Locate the cell with the specified text and output its (X, Y) center coordinate. 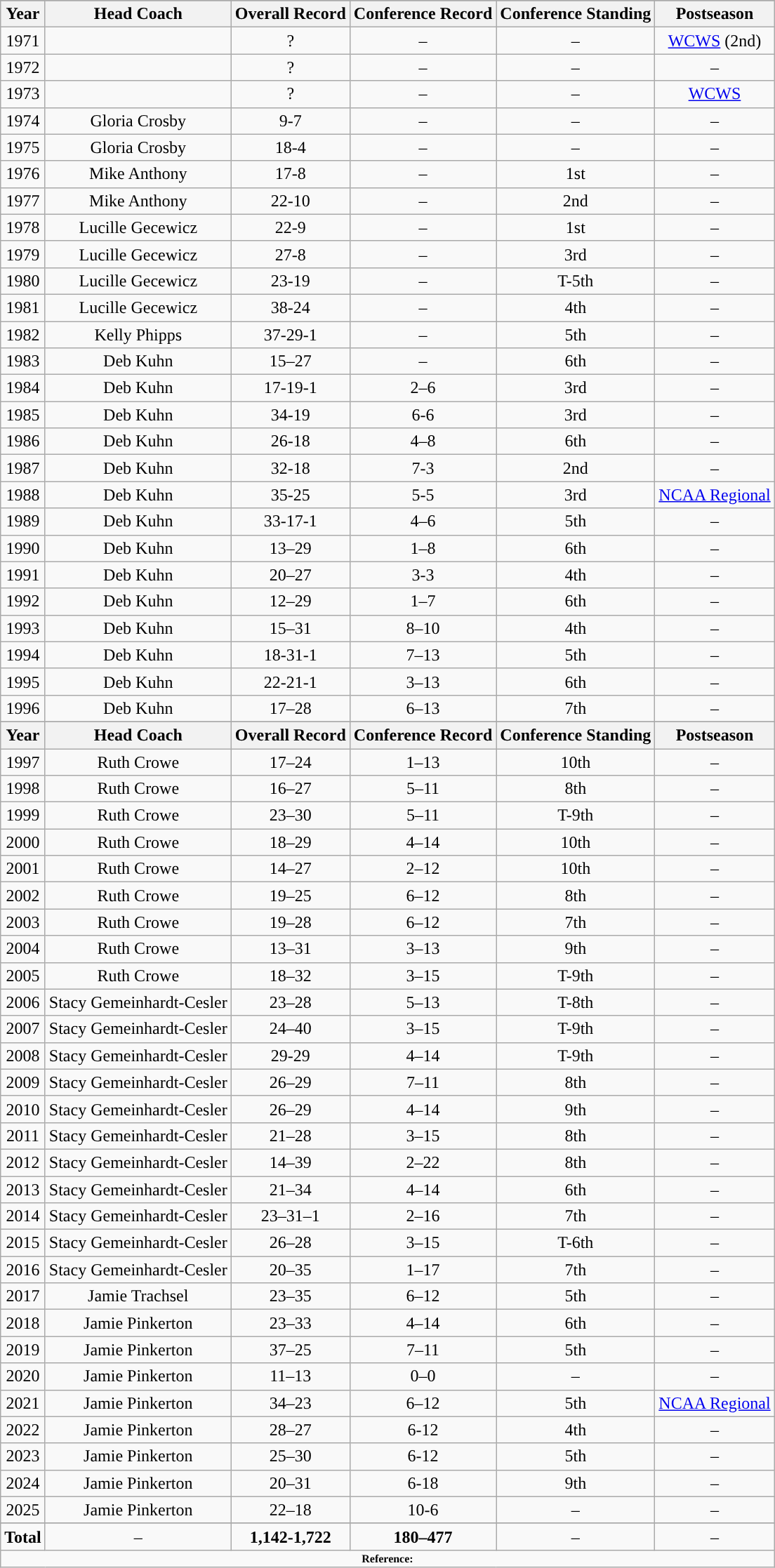
1971 (23, 41)
180–477 (423, 1536)
20–27 (291, 575)
1995 (23, 682)
1993 (23, 628)
Reference: (387, 1558)
33-17-1 (291, 521)
2–16 (423, 1216)
2001 (23, 869)
WCWS (715, 94)
2019 (23, 1350)
18-31-1 (291, 655)
1989 (23, 521)
11–13 (291, 1376)
5–13 (423, 1002)
37-29-1 (291, 335)
1992 (23, 602)
12–29 (291, 602)
1977 (23, 201)
2015 (23, 1243)
20–35 (291, 1270)
19–28 (291, 922)
2013 (23, 1190)
1987 (23, 468)
2023 (23, 1456)
1990 (23, 548)
27-8 (291, 254)
29-29 (291, 1056)
17–24 (291, 762)
1975 (23, 147)
4–6 (423, 521)
17–28 (291, 708)
1988 (23, 495)
1–7 (423, 602)
2022 (23, 1430)
15–27 (291, 361)
6-6 (423, 415)
37–25 (291, 1350)
32-18 (291, 468)
16–27 (291, 789)
23–30 (291, 816)
19–25 (291, 896)
34–23 (291, 1403)
2005 (23, 976)
2018 (23, 1323)
14–39 (291, 1162)
1998 (23, 789)
20–31 (291, 1483)
WCWS (2nd) (715, 41)
2025 (23, 1510)
1994 (23, 655)
2011 (23, 1136)
25–30 (291, 1456)
1976 (23, 174)
2009 (23, 1082)
1996 (23, 708)
24–40 (291, 1029)
35-25 (291, 495)
2016 (23, 1270)
2017 (23, 1296)
23–33 (291, 1323)
3-3 (423, 575)
T-5th (576, 281)
1979 (23, 254)
17-8 (291, 174)
22–18 (291, 1510)
9-7 (291, 121)
1,142-1,722 (291, 1536)
0–0 (423, 1376)
1991 (23, 575)
6-18 (423, 1483)
T-6th (576, 1243)
23–28 (291, 1002)
2–12 (423, 869)
17-19-1 (291, 388)
1–17 (423, 1270)
Kelly Phipps (138, 335)
10-6 (423, 1510)
26-18 (291, 441)
21–28 (291, 1136)
1980 (23, 281)
T-8th (576, 1002)
2007 (23, 1029)
38-24 (291, 307)
28–27 (291, 1430)
Jamie Trachsel (138, 1296)
2006 (23, 1002)
2003 (23, 922)
2000 (23, 842)
18-4 (291, 147)
1–8 (423, 548)
4–8 (423, 441)
23-19 (291, 281)
1978 (23, 227)
2–22 (423, 1162)
1986 (23, 441)
15–31 (291, 628)
22-10 (291, 201)
21–34 (291, 1190)
23–31–1 (291, 1216)
2021 (23, 1403)
5-5 (423, 495)
2020 (23, 1376)
7-3 (423, 468)
22-9 (291, 227)
2012 (23, 1162)
1982 (23, 335)
1981 (23, 307)
23–35 (291, 1296)
1–13 (423, 762)
7–13 (423, 655)
1997 (23, 762)
2014 (23, 1216)
8–10 (423, 628)
1983 (23, 361)
13–31 (291, 949)
13–29 (291, 548)
22-21-1 (291, 682)
18–32 (291, 976)
2004 (23, 949)
2002 (23, 896)
2024 (23, 1483)
1972 (23, 67)
2–6 (423, 388)
1985 (23, 415)
1974 (23, 121)
2008 (23, 1056)
1984 (23, 388)
1973 (23, 94)
Total (23, 1536)
34-19 (291, 415)
18–29 (291, 842)
1999 (23, 816)
6–13 (423, 708)
2010 (23, 1109)
14–27 (291, 869)
26–28 (291, 1243)
